Detect which cell encompasses the target text, then output its (x, y) center coordinate. 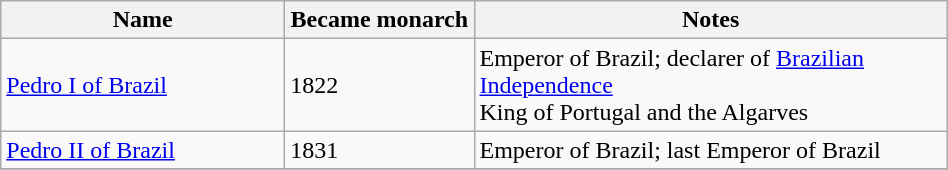
Pedro II of Brazil (143, 150)
Emperor of Brazil; last Emperor of Brazil (710, 150)
Emperor of Brazil; declarer of Brazilian Independence King of Portugal and the Algarves (710, 85)
Pedro I of Brazil (143, 85)
Became monarch (380, 20)
1822 (380, 85)
1831 (380, 150)
Name (143, 20)
Notes (710, 20)
